Scan for the cell matching the given text and deliver its [X, Y] coordinate at center. 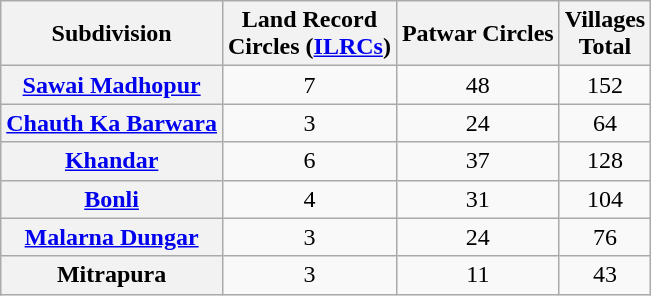
4 [309, 199]
43 [605, 275]
6 [309, 161]
Land RecordCircles (ILRCs) [309, 34]
31 [478, 199]
Mitrapura [112, 275]
152 [605, 85]
VillagesTotal [605, 34]
76 [605, 237]
37 [478, 161]
48 [478, 85]
Chauth Ka Barwara [112, 123]
Subdivision [112, 34]
Malarna Dungar [112, 237]
11 [478, 275]
Sawai Madhopur [112, 85]
Patwar Circles [478, 34]
Bonli [112, 199]
7 [309, 85]
64 [605, 123]
104 [605, 199]
128 [605, 161]
Khandar [112, 161]
